Determine the (X, Y) coordinate at the center of the cell enclosing the given text.  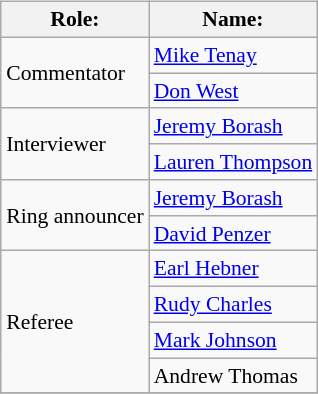
Lauren Thompson (234, 162)
Mike Tenay (234, 55)
Role: (74, 20)
Interviewer (74, 144)
Mark Johnson (234, 340)
Andrew Thomas (234, 376)
Rudy Charles (234, 305)
Name: (234, 20)
Referee (74, 322)
David Penzer (234, 233)
Commentator (74, 72)
Don West (234, 91)
Ring announcer (74, 216)
Earl Hebner (234, 269)
